From the cell containing the given text, extract its center point as [X, Y] coordinate. 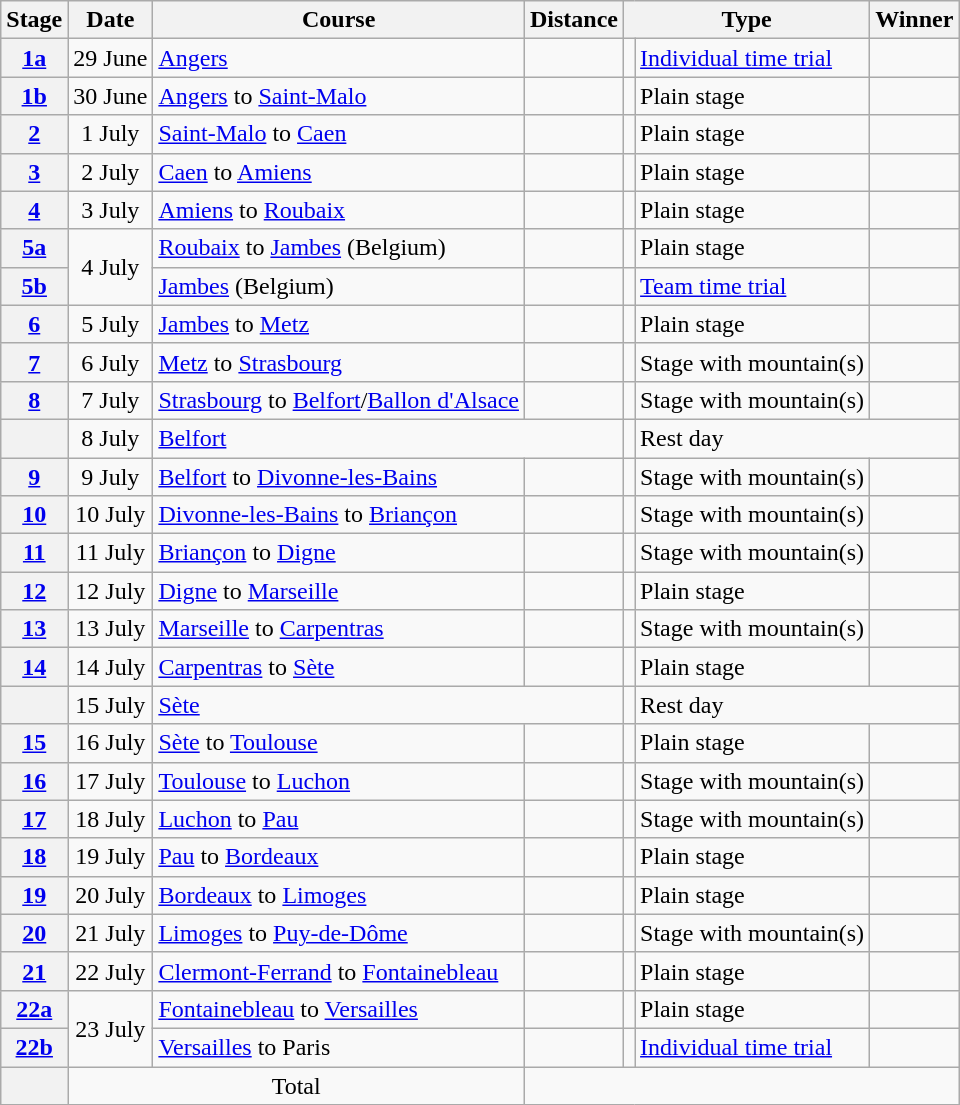
3 [34, 172]
Saint-Malo to Caen [339, 134]
Divonne-les-Bains to Briançon [339, 515]
11 [34, 553]
17 July [110, 781]
5 July [110, 324]
Pau to Bordeaux [339, 857]
1b [34, 96]
11 July [110, 553]
Strasbourg to Belfort/Ballon d'Alsace [339, 400]
Winner [914, 20]
Belfort [388, 438]
Date [110, 20]
14 July [110, 667]
Amiens to Roubaix [339, 210]
10 July [110, 515]
Versailles to Paris [339, 1047]
12 July [110, 591]
Bordeaux to Limoges [339, 895]
Fontainebleau to Versailles [339, 1009]
Clermont-Ferrand to Fontainebleau [339, 971]
Roubaix to Jambes (Belgium) [339, 248]
7 July [110, 400]
21 [34, 971]
20 July [110, 895]
1a [34, 58]
Briançon to Digne [339, 553]
Stage [34, 20]
14 [34, 667]
Metz to Strasbourg [339, 362]
Angers [339, 58]
10 [34, 515]
Sète to Toulouse [339, 743]
Toulouse to Luchon [339, 781]
15 [34, 743]
1 July [110, 134]
18 [34, 857]
21 July [110, 933]
7 [34, 362]
19 July [110, 857]
Belfort to Divonne-les-Bains [339, 477]
5b [34, 286]
Jambes (Belgium) [339, 286]
15 July [110, 705]
Sète [388, 705]
17 [34, 819]
20 [34, 933]
16 July [110, 743]
Angers to Saint-Malo [339, 96]
Caen to Amiens [339, 172]
12 [34, 591]
Digne to Marseille [339, 591]
4 July [110, 267]
Jambes to Metz [339, 324]
29 June [110, 58]
22 July [110, 971]
22a [34, 1009]
23 July [110, 1028]
13 [34, 629]
Limoges to Puy-de-Dôme [339, 933]
4 [34, 210]
Type [747, 20]
22b [34, 1047]
18 July [110, 819]
6 July [110, 362]
Distance [574, 20]
6 [34, 324]
Total [296, 1085]
8 July [110, 438]
30 June [110, 96]
19 [34, 895]
16 [34, 781]
9 July [110, 477]
3 July [110, 210]
5a [34, 248]
2 [34, 134]
Course [339, 20]
Luchon to Pau [339, 819]
Team time trial [752, 286]
13 July [110, 629]
Carpentras to Sète [339, 667]
9 [34, 477]
8 [34, 400]
2 July [110, 172]
Marseille to Carpentras [339, 629]
